For the text-containing cell, return its midpoint in (x, y) coordinate format. 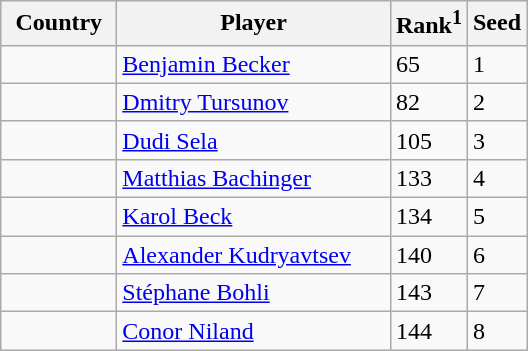
Alexander Kudryavtsev (254, 255)
Dudi Sela (254, 140)
Benjamin Becker (254, 64)
8 (496, 331)
1 (496, 64)
Karol Beck (254, 217)
Matthias Bachinger (254, 178)
Player (254, 24)
Dmitry Tursunov (254, 102)
140 (428, 255)
134 (428, 217)
143 (428, 293)
3 (496, 140)
Country (59, 24)
6 (496, 255)
Rank1 (428, 24)
Stéphane Bohli (254, 293)
82 (428, 102)
Seed (496, 24)
4 (496, 178)
7 (496, 293)
Conor Niland (254, 331)
144 (428, 331)
105 (428, 140)
5 (496, 217)
2 (496, 102)
133 (428, 178)
65 (428, 64)
